Locate the cell with the specified text and output its [X, Y] center coordinate. 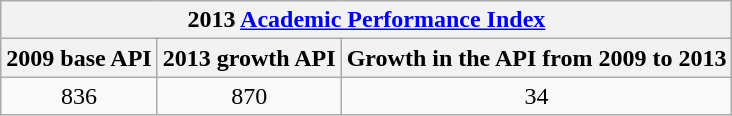
836 [79, 96]
2009 base API [79, 58]
870 [249, 96]
2013 Academic Performance Index [366, 20]
Growth in the API from 2009 to 2013 [536, 58]
2013 growth API [249, 58]
34 [536, 96]
